From the cell containing the given text, extract its center point as (X, Y) coordinate. 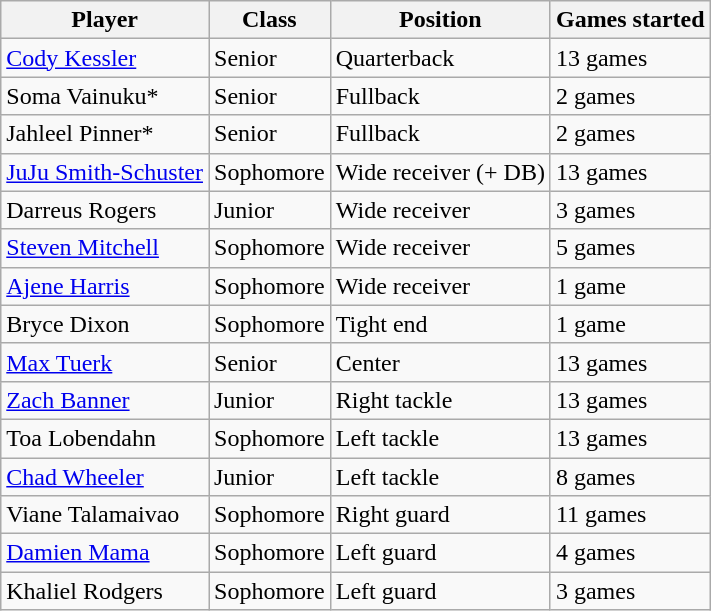
Right tackle (440, 400)
Max Tuerk (105, 362)
Soma Vainuku* (105, 96)
Games started (630, 20)
Darreus Rogers (105, 210)
11 games (630, 515)
Steven Mitchell (105, 248)
8 games (630, 477)
Viane Talamaivao (105, 515)
Quarterback (440, 58)
Jahleel Pinner* (105, 134)
Damien Mama (105, 553)
Bryce Dixon (105, 324)
Khaliel Rodgers (105, 591)
Right guard (440, 515)
5 games (630, 248)
4 games (630, 553)
Position (440, 20)
Chad Wheeler (105, 477)
Tight end (440, 324)
Zach Banner (105, 400)
Class (269, 20)
Wide receiver (+ DB) (440, 172)
JuJu Smith-Schuster (105, 172)
Cody Kessler (105, 58)
Center (440, 362)
Toa Lobendahn (105, 438)
Ajene Harris (105, 286)
Player (105, 20)
